Provide the [X, Y] coordinate of the cell's center where the given text is located.  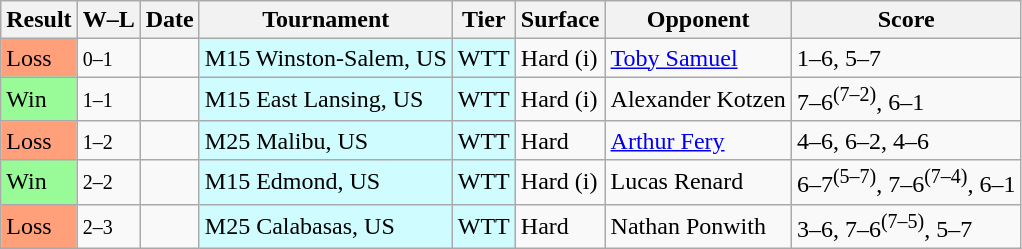
Arthur Fery [698, 140]
M15 East Lansing, US [326, 100]
Score [906, 20]
3–6, 7–6(7–5), 5–7 [906, 226]
Toby Samuel [698, 58]
M15 Winston-Salem, US [326, 58]
Result [39, 20]
6–7(5–7), 7–6(7–4), 6–1 [906, 182]
Lucas Renard [698, 182]
1–1 [108, 100]
W–L [108, 20]
M25 Malibu, US [326, 140]
Surface [560, 20]
M15 Edmond, US [326, 182]
0–1 [108, 58]
Opponent [698, 20]
2–2 [108, 182]
1–2 [108, 140]
4–6, 6–2, 4–6 [906, 140]
1–6, 5–7 [906, 58]
Nathan Ponwith [698, 226]
M25 Calabasas, US [326, 226]
Alexander Kotzen [698, 100]
7–6(7–2), 6–1 [906, 100]
Date [170, 20]
Tournament [326, 20]
Tier [484, 20]
2–3 [108, 226]
